Provide the [X, Y] coordinate of the cell's center where the given text is located.  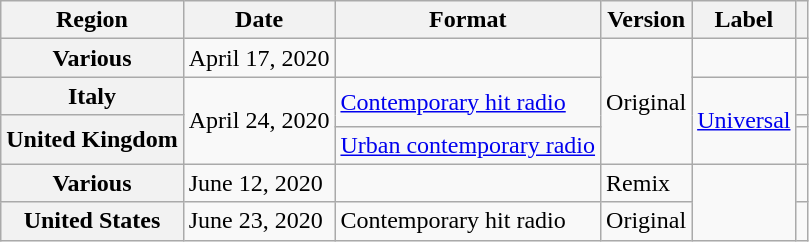
Format [468, 20]
United States [92, 221]
Urban contemporary radio [468, 145]
June 12, 2020 [259, 183]
Label [744, 20]
June 23, 2020 [259, 221]
Universal [744, 120]
Italy [92, 96]
April 17, 2020 [259, 58]
United Kingdom [92, 140]
Version [646, 20]
Date [259, 20]
Remix [646, 183]
April 24, 2020 [259, 120]
Region [92, 20]
